Output the (x, y) coordinate of the center of the cell containing the given text.  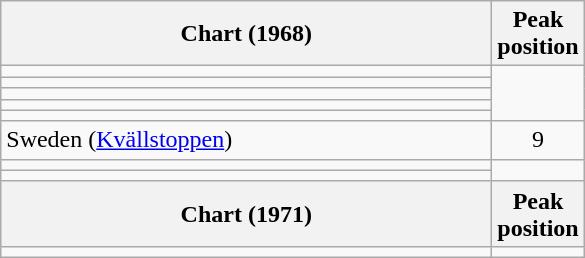
Chart (1971) (246, 214)
9 (538, 140)
Sweden (Kvällstoppen) (246, 140)
Chart (1968) (246, 34)
